For the text-containing cell, return its midpoint in (x, y) coordinate format. 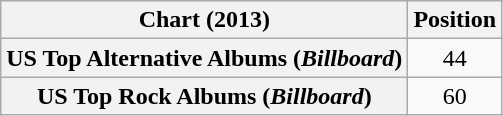
US Top Rock Albums (Billboard) (204, 96)
Position (455, 20)
US Top Alternative Albums (Billboard) (204, 58)
60 (455, 96)
44 (455, 58)
Chart (2013) (204, 20)
